Return (x, y) of the center of cell containing provided text 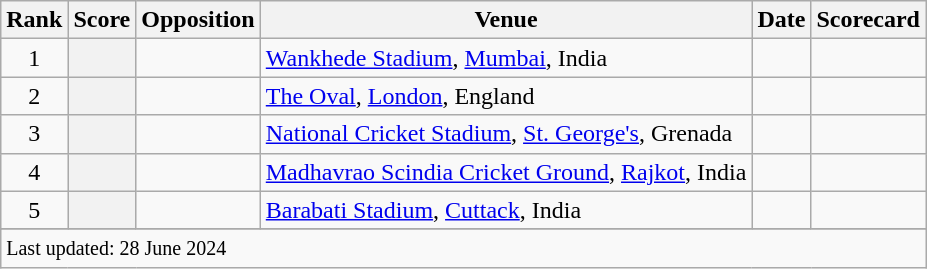
Barabati Stadium, Cuttack, India (506, 210)
3 (34, 134)
5 (34, 210)
National Cricket Stadium, St. George's, Grenada (506, 134)
Opposition (198, 20)
Scorecard (868, 20)
Last updated: 28 June 2024 (464, 248)
4 (34, 172)
2 (34, 96)
Wankhede Stadium, Mumbai, India (506, 58)
Date (782, 20)
Venue (506, 20)
Rank (34, 20)
Score (102, 20)
Madhavrao Scindia Cricket Ground, Rajkot, India (506, 172)
1 (34, 58)
The Oval, London, England (506, 96)
